Identify which cell holds the provided text, then report its [x, y] central coordinate. 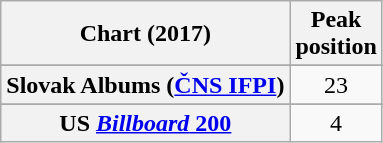
Chart (2017) [146, 34]
4 [336, 123]
US Billboard 200 [146, 123]
23 [336, 85]
Peak position [336, 34]
Slovak Albums (ČNS IFPI) [146, 85]
